For the text-containing cell, return its midpoint in (x, y) coordinate format. 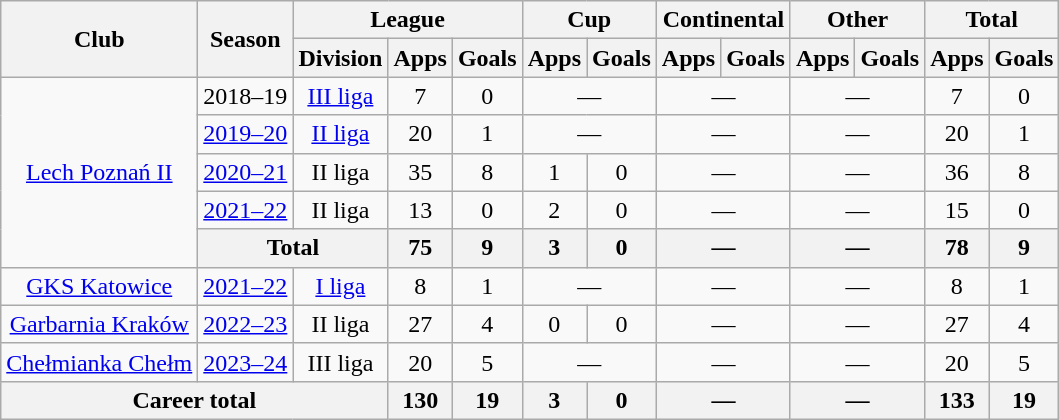
Cup (589, 20)
15 (957, 210)
36 (957, 172)
2022–23 (246, 324)
Continental (723, 20)
GKS Katowice (100, 286)
Career total (194, 400)
Season (246, 39)
Other (857, 20)
78 (957, 248)
133 (957, 400)
35 (420, 172)
130 (420, 400)
I liga (340, 286)
Club (100, 39)
2023–24 (246, 362)
Garbarnia Kraków (100, 324)
Lech Poznań II (100, 172)
2 (554, 210)
2020–21 (246, 172)
75 (420, 248)
League (408, 20)
2018–19 (246, 96)
Chełmianka Chełm (100, 362)
Division (340, 58)
13 (420, 210)
2019–20 (246, 134)
